Detect which cell encompasses the target text, then output its (X, Y) center coordinate. 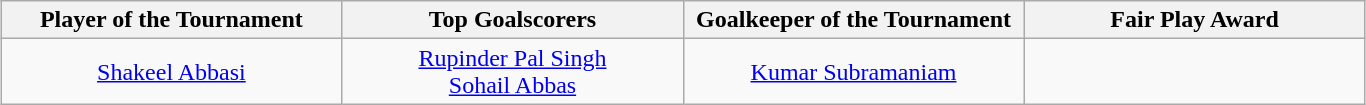
Goalkeeper of the Tournament (854, 20)
Top Goalscorers (512, 20)
Shakeel Abbasi (172, 72)
Rupinder Pal Singh Sohail Abbas (512, 72)
Player of the Tournament (172, 20)
Fair Play Award (1194, 20)
Kumar Subramaniam (854, 72)
